Output the [x, y] coordinate of the center of the cell containing the given text.  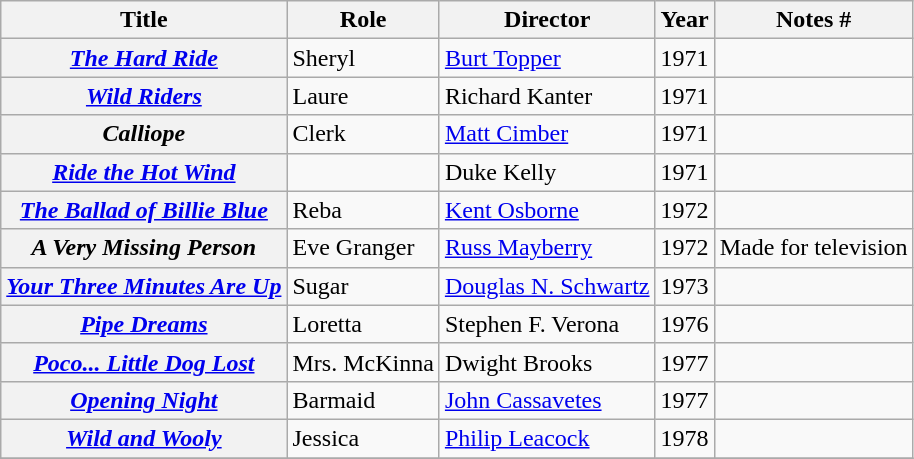
Wild and Wooly [144, 438]
1973 [684, 286]
1976 [684, 324]
The Ballad of Billie Blue [144, 210]
Burt Topper [547, 58]
A Very Missing Person [144, 248]
Poco... Little Dog Lost [144, 362]
Richard Kanter [547, 96]
Jessica [363, 438]
Pipe Dreams [144, 324]
The Hard Ride [144, 58]
Clerk [363, 134]
Your Three Minutes Are Up [144, 286]
Year [684, 20]
Made for television [814, 248]
Russ Mayberry [547, 248]
Stephen F. Verona [547, 324]
Matt Cimber [547, 134]
Notes # [814, 20]
Director [547, 20]
Mrs. McKinna [363, 362]
Calliope [144, 134]
Ride the Hot Wind [144, 172]
Role [363, 20]
Barmaid [363, 400]
Sugar [363, 286]
Douglas N. Schwartz [547, 286]
Duke Kelly [547, 172]
1978 [684, 438]
Laure [363, 96]
John Cassavetes [547, 400]
Kent Osborne [547, 210]
Sheryl [363, 58]
Dwight Brooks [547, 362]
Reba [363, 210]
Philip Leacock [547, 438]
Eve Granger [363, 248]
Opening Night [144, 400]
Wild Riders [144, 96]
Title [144, 20]
Loretta [363, 324]
